Extract the [x, y] coordinate from the center of the cell holding the provided text.  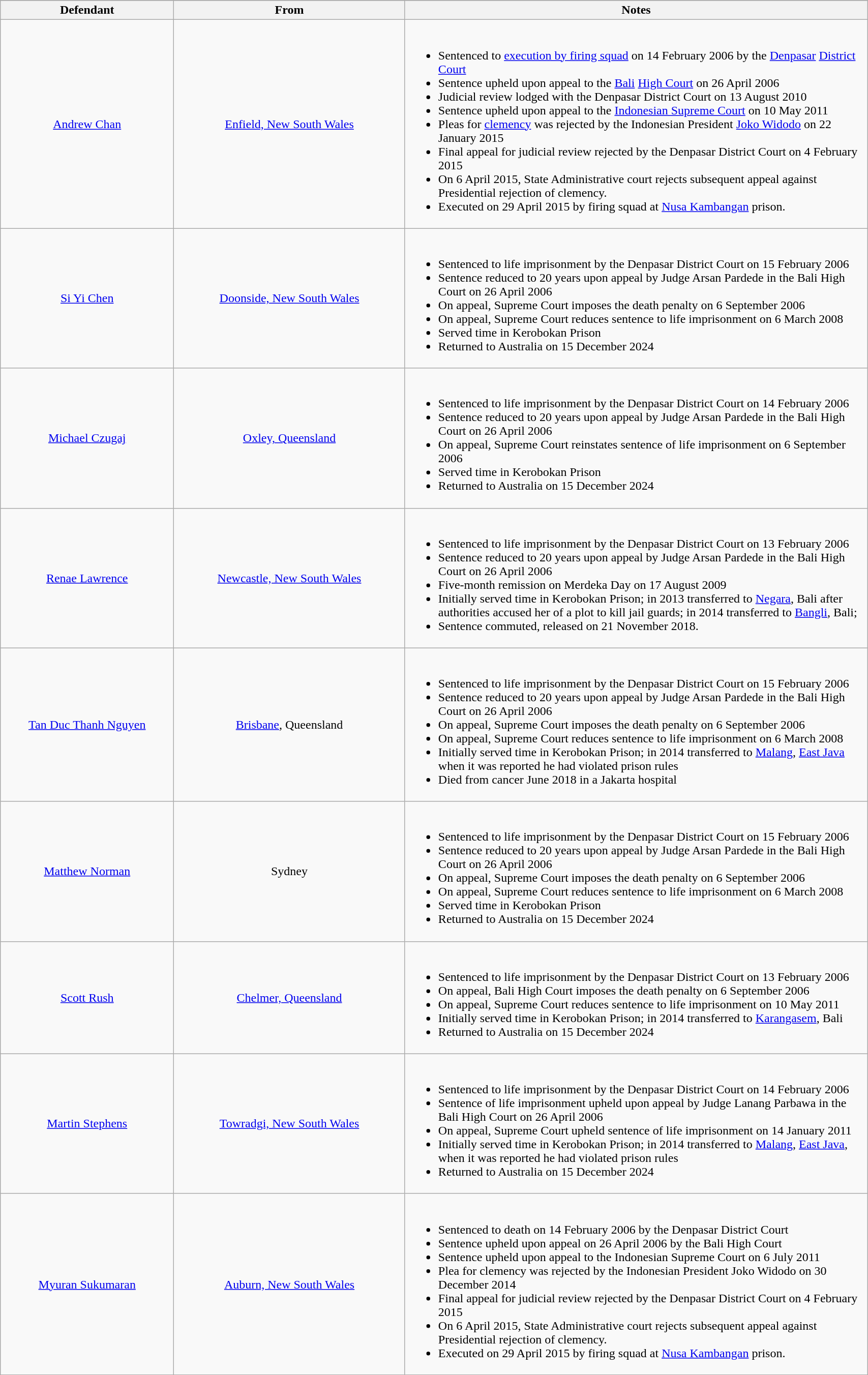
Myuran Sukumaran [87, 1284]
Andrew Chan [87, 124]
Auburn, New South Wales [290, 1284]
Newcastle, New South Wales [290, 578]
Scott Rush [87, 998]
Renae Lawrence [87, 578]
Sydney [290, 872]
From [290, 10]
Martin Stephens [87, 1124]
Oxley, Queensland [290, 438]
Notes [636, 10]
Brisbane, Queensland [290, 725]
Tan Duc Thanh Nguyen [87, 725]
Towradgi, New South Wales [290, 1124]
Defendant [87, 10]
Michael Czugaj [87, 438]
Doonside, New South Wales [290, 298]
Chelmer, Queensland [290, 998]
Matthew Norman [87, 872]
Enfield, New South Wales [290, 124]
Si Yi Chen [87, 298]
